Provide the [x, y] coordinate of the cell's center where the given text is located.  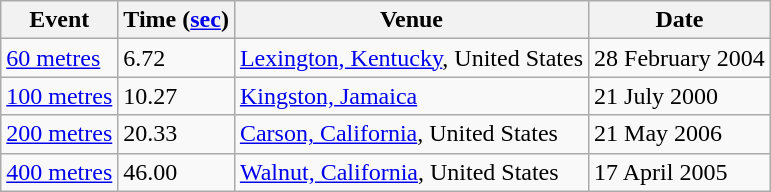
46.00 [176, 172]
Event [60, 20]
Date [680, 20]
100 metres [60, 96]
Venue [411, 20]
21 May 2006 [680, 134]
Time (sec) [176, 20]
17 April 2005 [680, 172]
200 metres [60, 134]
28 February 2004 [680, 58]
60 metres [60, 58]
Walnut, California, United States [411, 172]
10.27 [176, 96]
Carson, California, United States [411, 134]
20.33 [176, 134]
6.72 [176, 58]
Kingston, Jamaica [411, 96]
400 metres [60, 172]
Lexington, Kentucky, United States [411, 58]
21 July 2000 [680, 96]
